Detect which cell encompasses the target text, then output its (x, y) center coordinate. 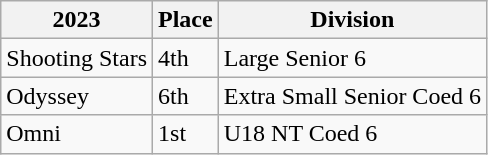
Extra Small Senior Coed 6 (352, 96)
1st (186, 134)
Omni (77, 134)
Large Senior 6 (352, 58)
Place (186, 20)
Shooting Stars (77, 58)
6th (186, 96)
Division (352, 20)
Odyssey (77, 96)
U18 NT Coed 6 (352, 134)
4th (186, 58)
2023 (77, 20)
